Identify which cell holds the provided text, then report its (x, y) central coordinate. 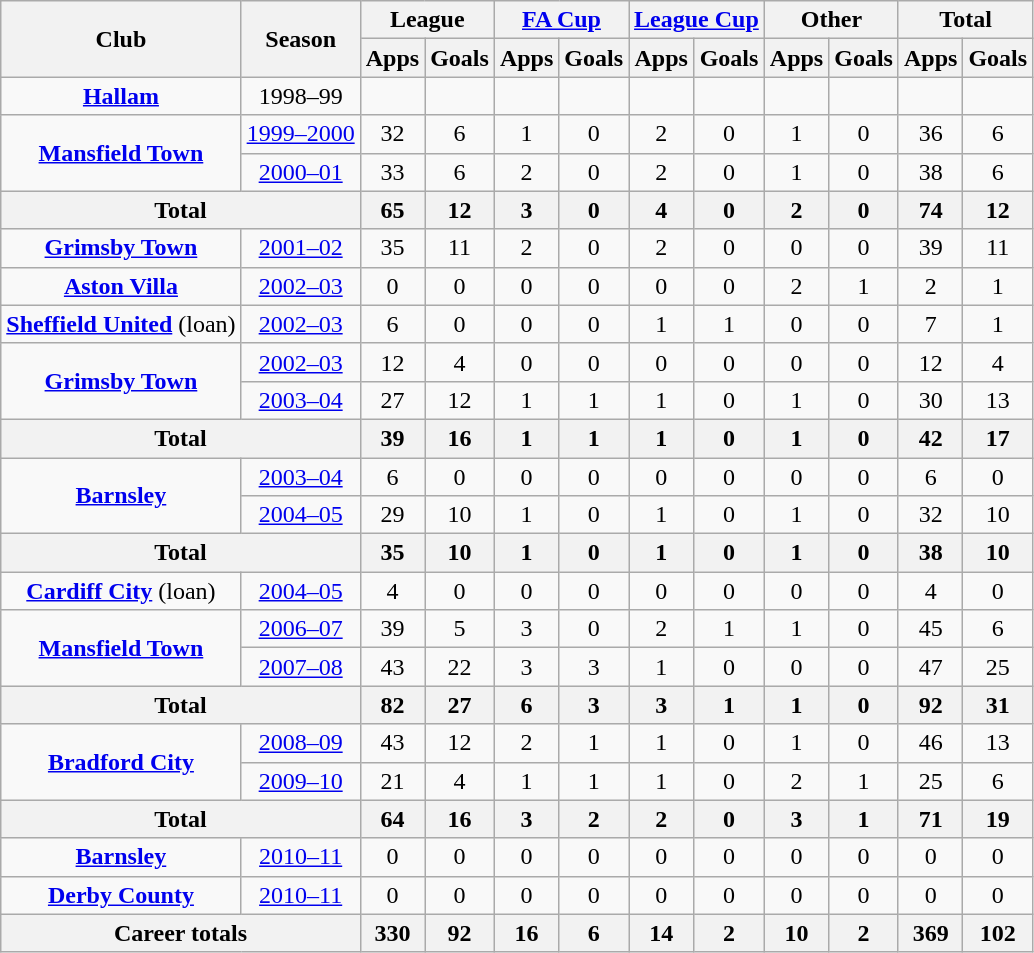
Season (300, 39)
19 (998, 819)
1999–2000 (300, 134)
Career totals (180, 933)
Other (831, 20)
Sheffield United (loan) (121, 324)
Aston Villa (121, 286)
46 (930, 743)
14 (662, 933)
65 (392, 210)
Hallam (121, 96)
33 (392, 172)
36 (930, 134)
2009–10 (300, 781)
102 (998, 933)
71 (930, 819)
21 (392, 781)
2000–01 (300, 172)
31 (998, 705)
2001–02 (300, 248)
Club (121, 39)
64 (392, 819)
7 (930, 324)
22 (460, 667)
30 (930, 400)
1998–99 (300, 96)
74 (930, 210)
17 (998, 438)
Derby County (121, 895)
2007–08 (300, 667)
5 (460, 629)
2006–07 (300, 629)
47 (930, 667)
42 (930, 438)
82 (392, 705)
330 (392, 933)
2008–09 (300, 743)
45 (930, 629)
369 (930, 933)
League Cup (697, 20)
29 (392, 515)
Cardiff City (loan) (121, 591)
FA Cup (561, 20)
Bradford City (121, 762)
League (427, 20)
